Determine the [x, y] coordinate at the center of the cell enclosing the given text.  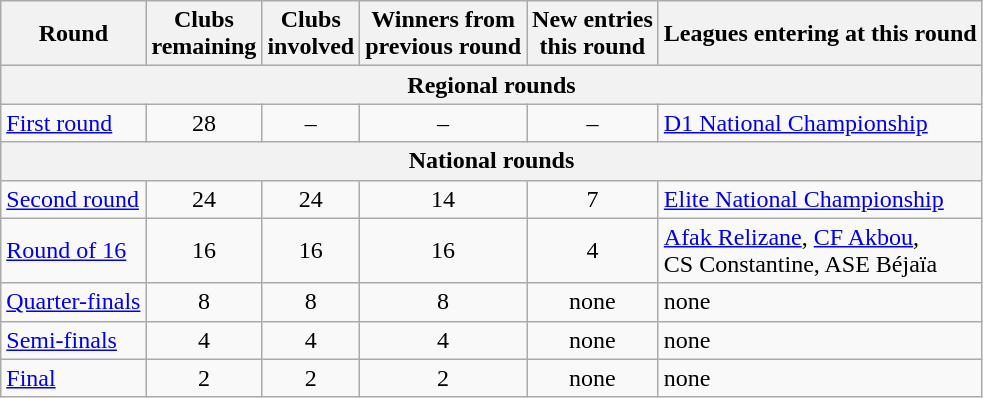
Clubsinvolved [311, 34]
First round [74, 123]
Round of 16 [74, 250]
28 [204, 123]
Regional rounds [492, 85]
Leagues entering at this round [820, 34]
D1 National Championship [820, 123]
7 [593, 199]
Quarter-finals [74, 302]
New entriesthis round [593, 34]
Final [74, 378]
Winners fromprevious round [444, 34]
Afak Relizane, CF Akbou,CS Constantine, ASE Béjaïa [820, 250]
National rounds [492, 161]
Second round [74, 199]
Semi-finals [74, 340]
14 [444, 199]
Clubsremaining [204, 34]
Round [74, 34]
Elite National Championship [820, 199]
